Output the (X, Y) coordinate of the center of the cell containing the given text.  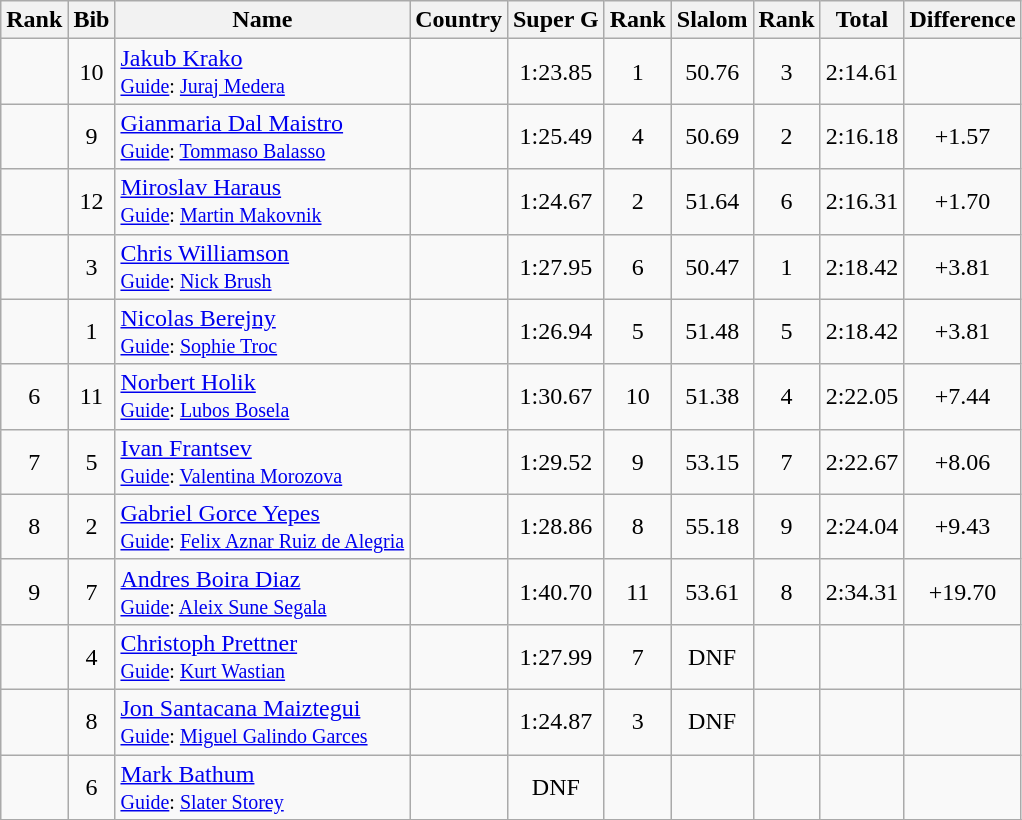
1:25.49 (556, 136)
Name (262, 20)
50.47 (712, 266)
50.76 (712, 72)
+19.70 (962, 592)
Slalom (712, 20)
2:34.31 (862, 592)
1:30.67 (556, 396)
1:27.99 (556, 656)
Difference (962, 20)
2:22.05 (862, 396)
55.18 (712, 526)
Super G (556, 20)
51.38 (712, 396)
+1.70 (962, 202)
53.15 (712, 462)
+9.43 (962, 526)
50.69 (712, 136)
Miroslav HarausGuide: Martin Makovnik (262, 202)
Norbert HolikGuide: Lubos Bosela (262, 396)
Nicolas BerejnyGuide: Sophie Troc (262, 332)
1:40.70 (556, 592)
Ivan FrantsevGuide: Valentina Morozova (262, 462)
+1.57 (962, 136)
Bib (92, 20)
2:16.31 (862, 202)
Gianmaria Dal MaistroGuide: Tommaso Balasso (262, 136)
Chris WilliamsonGuide: Nick Brush (262, 266)
1:29.52 (556, 462)
Country (459, 20)
+8.06 (962, 462)
+7.44 (962, 396)
2:24.04 (862, 526)
2:22.67 (862, 462)
2:14.61 (862, 72)
1:23.85 (556, 72)
Gabriel Gorce YepesGuide: Felix Aznar Ruiz de Alegria (262, 526)
1:28.86 (556, 526)
1:24.67 (556, 202)
51.48 (712, 332)
Christoph PrettnerGuide: Kurt Wastian (262, 656)
Andres Boira DiazGuide: Aleix Sune Segala (262, 592)
Jon Santacana MaizteguiGuide: Miguel Galindo Garces (262, 722)
12 (92, 202)
1:26.94 (556, 332)
Total (862, 20)
Jakub KrakoGuide: Juraj Medera (262, 72)
51.64 (712, 202)
1:24.87 (556, 722)
2:16.18 (862, 136)
1:27.95 (556, 266)
53.61 (712, 592)
Mark BathumGuide: Slater Storey (262, 786)
